Determine the (X, Y) coordinate at the center of the cell enclosing the given text.  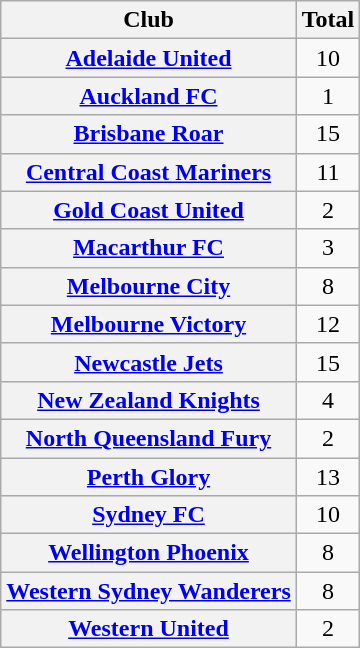
Western Sydney Wanderers (149, 591)
Total (328, 20)
Wellington Phoenix (149, 553)
Sydney FC (149, 515)
Melbourne Victory (149, 324)
4 (328, 400)
12 (328, 324)
Brisbane Roar (149, 134)
Perth Glory (149, 477)
3 (328, 248)
13 (328, 477)
Adelaide United (149, 58)
New Zealand Knights (149, 400)
1 (328, 96)
Macarthur FC (149, 248)
Club (149, 20)
Western United (149, 629)
11 (328, 172)
Newcastle Jets (149, 362)
Melbourne City (149, 286)
Auckland FC (149, 96)
Gold Coast United (149, 210)
Central Coast Mariners (149, 172)
North Queensland Fury (149, 438)
